Identify which cell holds the provided text, then report its [X, Y] central coordinate. 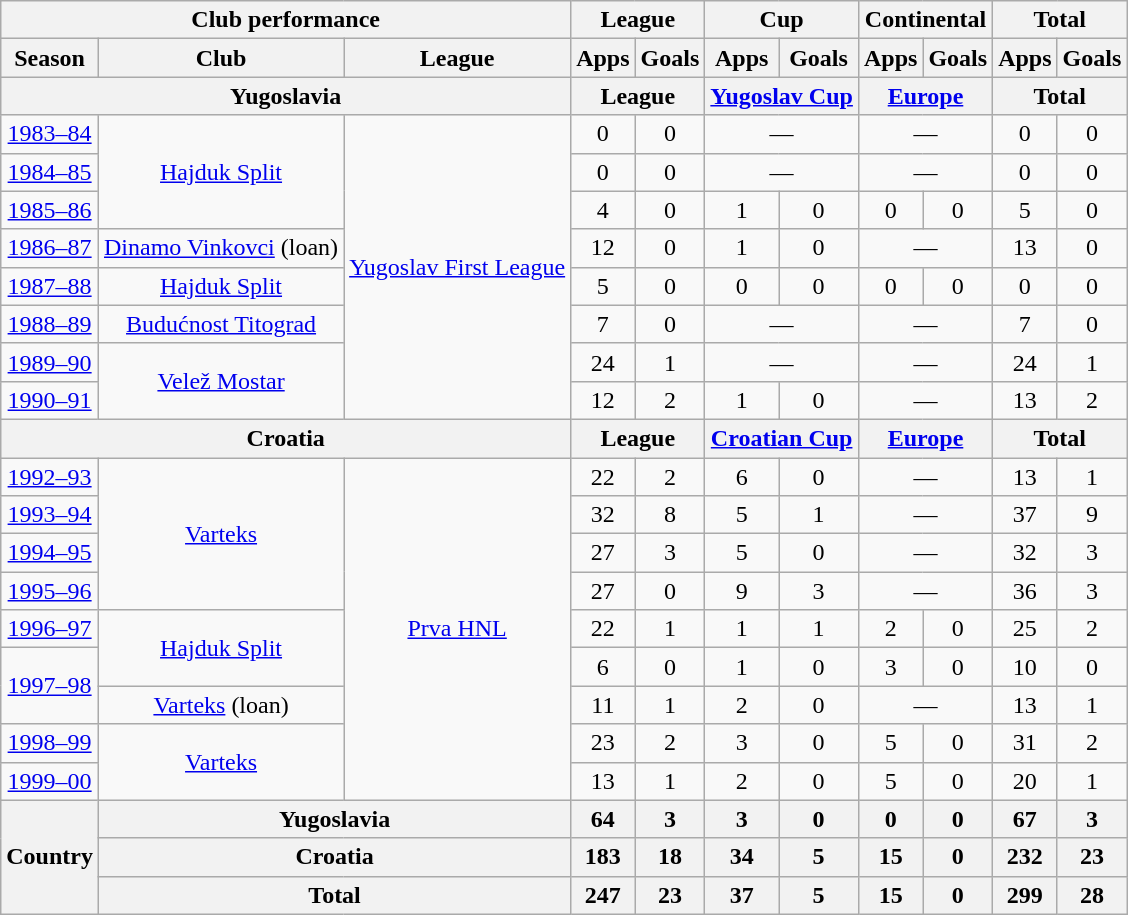
1988–89 [50, 324]
1995–96 [50, 591]
28 [1092, 895]
Prva HNL [458, 630]
Dinamo Vinkovci (loan) [220, 248]
1999–00 [50, 781]
11 [603, 705]
Yugoslav Cup [782, 96]
Croatian Cup [782, 438]
64 [603, 819]
25 [1025, 629]
232 [1025, 857]
67 [1025, 819]
20 [1025, 781]
Continental [925, 20]
1997–98 [50, 686]
Yugoslav First League [458, 267]
1983–84 [50, 134]
Varteks (loan) [220, 705]
299 [1025, 895]
34 [742, 857]
Country [50, 857]
1998–99 [50, 743]
1989–90 [50, 362]
1993–94 [50, 515]
Club performance [286, 20]
Velež Mostar [220, 381]
Season [50, 58]
1990–91 [50, 400]
4 [603, 210]
18 [670, 857]
Club [220, 58]
247 [603, 895]
31 [1025, 743]
36 [1025, 591]
183 [603, 857]
1996–97 [50, 629]
10 [1025, 667]
1984–85 [50, 172]
1992–93 [50, 477]
1985–86 [50, 210]
1986–87 [50, 248]
8 [670, 515]
Budućnost Titograd [220, 324]
1987–88 [50, 286]
Cup [782, 20]
1994–95 [50, 553]
